From the cell containing the given text, extract its center point as [X, Y] coordinate. 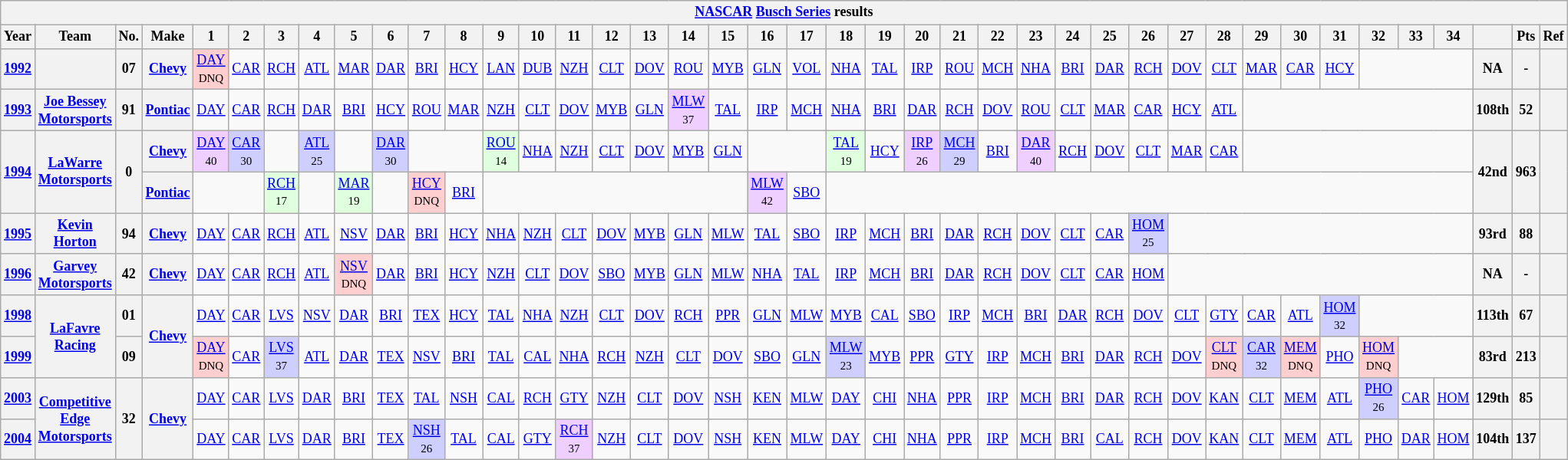
23 [1036, 37]
MLW37 [688, 110]
963 [1527, 172]
IRP26 [923, 151]
4 [316, 37]
34 [1454, 37]
33 [1415, 37]
HCYDNQ [427, 192]
31 [1340, 37]
01 [129, 316]
113th [1493, 316]
8 [464, 37]
88 [1527, 234]
LVS37 [282, 357]
LAN [501, 69]
10 [537, 37]
RCH37 [574, 439]
104th [1493, 439]
ROU14 [501, 151]
5 [354, 37]
CAR32 [1262, 357]
MEMDNQ [1300, 357]
Pts [1527, 37]
1992 [18, 69]
DAR30 [391, 151]
2003 [18, 398]
RCH17 [282, 192]
91 [129, 110]
52 [1527, 110]
2004 [18, 439]
11 [574, 37]
Joe Bessey Motorsports [75, 110]
Year [18, 37]
28 [1224, 37]
17 [806, 37]
137 [1527, 439]
108th [1493, 110]
19 [885, 37]
26 [1148, 37]
24 [1073, 37]
09 [129, 357]
1998 [18, 316]
MCH29 [959, 151]
DUB [537, 69]
85 [1527, 398]
LaFavre Racing [75, 336]
9 [501, 37]
42 [129, 274]
1996 [18, 274]
27 [1187, 37]
2 [246, 37]
213 [1527, 357]
Make [167, 37]
1993 [18, 110]
HOM32 [1340, 316]
1999 [18, 357]
1994 [18, 172]
83rd [1493, 357]
HOMDNQ [1378, 357]
NASCAR Busch Series results [784, 12]
20 [923, 37]
MAR19 [354, 192]
22 [998, 37]
CAR30 [246, 151]
6 [391, 37]
129th [1493, 398]
16 [767, 37]
94 [129, 234]
67 [1527, 316]
NSVDNQ [354, 274]
1995 [18, 234]
3 [282, 37]
VOL [806, 69]
25 [1110, 37]
ATL25 [316, 151]
MLW23 [846, 357]
14 [688, 37]
DAY40 [211, 151]
29 [1262, 37]
18 [846, 37]
1 [211, 37]
PHO26 [1378, 398]
No. [129, 37]
42nd [1493, 172]
HOM25 [1148, 234]
21 [959, 37]
Team [75, 37]
Competitive Edge Motorsports [75, 419]
7 [427, 37]
MLW42 [767, 192]
CLTDNQ [1224, 357]
15 [728, 37]
DAR40 [1036, 151]
0 [129, 172]
30 [1300, 37]
07 [129, 69]
TAL19 [846, 151]
93rd [1493, 234]
13 [650, 37]
12 [612, 37]
Garvey Motorsports [75, 274]
Ref [1553, 37]
Kevin Horton [75, 234]
NSH26 [427, 439]
LaWarre Motorsports [75, 172]
